Scan for the cell matching the given text and deliver its [x, y] coordinate at center. 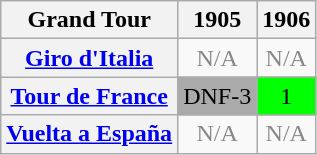
Vuelta a España [90, 134]
1905 [218, 20]
Tour de France [90, 96]
DNF-3 [218, 96]
Giro d'Italia [90, 58]
1906 [286, 20]
1 [286, 96]
Grand Tour [90, 20]
